For the text-containing cell, return its midpoint in [x, y] coordinate format. 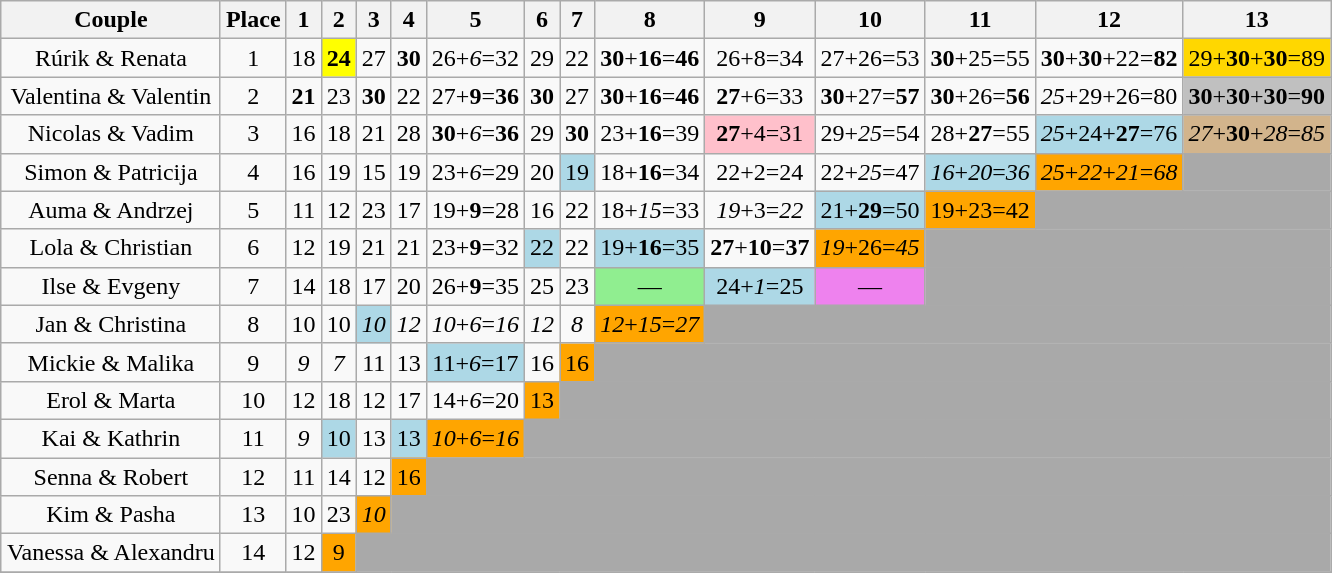
25+29+26=80 [1109, 96]
24 [338, 58]
27+4=31 [760, 134]
Jan & Christina [110, 324]
19+3=22 [760, 210]
Auma & Andrzej [110, 210]
18+16=34 [650, 172]
26+9=35 [475, 286]
Ilse & Evgeny [110, 286]
25+22+21=68 [1109, 172]
30+26=56 [980, 96]
15 [374, 172]
24+1=25 [760, 286]
30+27=57 [870, 96]
27+26=53 [870, 58]
19+16=35 [650, 248]
30+30+30=90 [1257, 96]
26+6=32 [475, 58]
30+30+22=82 [1109, 58]
Valentina & Valentin [110, 96]
Simon & Patricija [110, 172]
30+6=36 [475, 134]
Nicolas & Vadim [110, 134]
23+9=32 [475, 248]
21+29=50 [870, 210]
22+25=47 [870, 172]
16+20=36 [980, 172]
27+30+28=85 [1257, 134]
23+6=29 [475, 172]
27+6=33 [760, 96]
Vanessa & Alexandru [110, 553]
25 [542, 286]
Kai & Kathrin [110, 438]
Kim & Pasha [110, 515]
Couple [110, 20]
19+26=45 [870, 248]
25+24+27=76 [1109, 134]
Mickie & Malika [110, 362]
19+9=28 [475, 210]
29+25=54 [870, 134]
19+23=42 [980, 210]
14+6=20 [475, 400]
Rúrik & Renata [110, 58]
30+25=55 [980, 58]
11+6=17 [475, 362]
29+30+30=89 [1257, 58]
27+10=37 [760, 248]
Erol & Marta [110, 400]
Place [253, 20]
Lola & Christian [110, 248]
12+15=27 [650, 324]
18+15=33 [650, 210]
26+8=34 [760, 58]
22+2=24 [760, 172]
Senna & Robert [110, 477]
23+16=39 [650, 134]
28 [408, 134]
28+27=55 [980, 134]
27+9=36 [475, 96]
